Determine the [X, Y] coordinate at the center of the cell enclosing the given text.  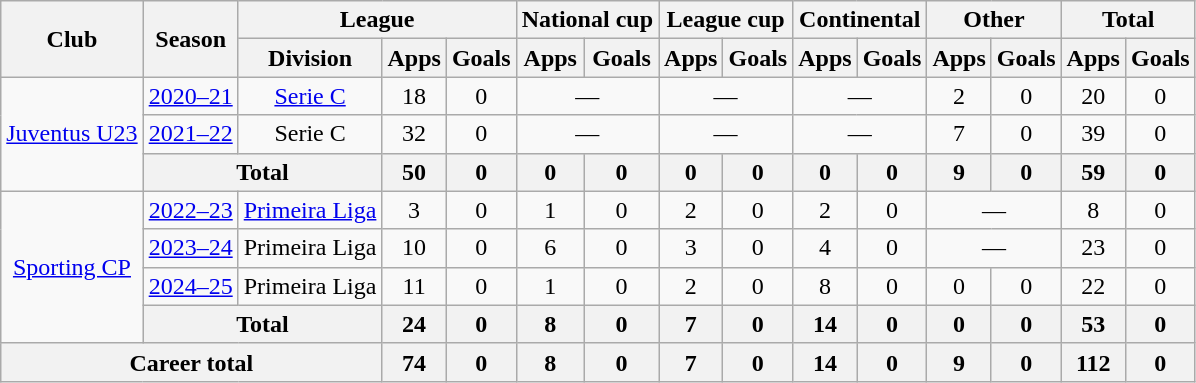
Continental [860, 20]
4 [825, 248]
20 [1093, 96]
6 [550, 248]
53 [1093, 324]
National cup [587, 20]
Other [994, 20]
Division [310, 58]
22 [1093, 286]
59 [1093, 172]
Juventus U23 [72, 134]
39 [1093, 134]
23 [1093, 248]
Club [72, 39]
League cup [726, 20]
Career total [192, 362]
74 [414, 362]
2021–22 [190, 134]
2024–25 [190, 286]
2023–24 [190, 248]
32 [414, 134]
League [377, 20]
11 [414, 286]
24 [414, 324]
2020–21 [190, 96]
10 [414, 248]
50 [414, 172]
Sporting CP [72, 267]
18 [414, 96]
112 [1093, 362]
Season [190, 39]
2022–23 [190, 210]
